Return the (X, Y) coordinate for the center point of the cell that contains the specified text.  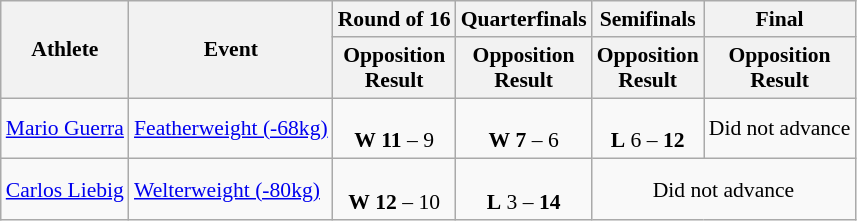
Round of 16 (394, 19)
Quarterfinals (524, 19)
Athlete (65, 50)
Mario Guerra (65, 128)
Final (780, 19)
Featherweight (-68kg) (231, 128)
Welterweight (-80kg) (231, 190)
Event (231, 50)
W 11 – 9 (394, 128)
L 6 – 12 (648, 128)
Semifinals (648, 19)
L 3 – 14 (524, 190)
Carlos Liebig (65, 190)
W 7 – 6 (524, 128)
W 12 – 10 (394, 190)
